Return the (x, y) coordinate for the center point of the cell that contains the specified text.  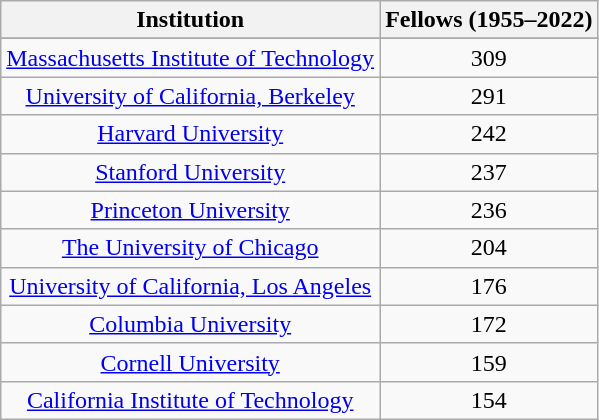
172 (489, 324)
154 (489, 400)
California Institute of Technology (190, 400)
176 (489, 286)
The University of Chicago (190, 248)
Harvard University (190, 134)
Princeton University (190, 210)
204 (489, 248)
Massachusetts Institute of Technology (190, 58)
236 (489, 210)
Institution (190, 20)
Stanford University (190, 172)
309 (489, 58)
Fellows (1955–2022) (489, 20)
291 (489, 96)
Cornell University (190, 362)
159 (489, 362)
University of California, Los Angeles (190, 286)
242 (489, 134)
University of California, Berkeley (190, 96)
Columbia University (190, 324)
237 (489, 172)
